Return (x, y) of the center of cell containing provided text 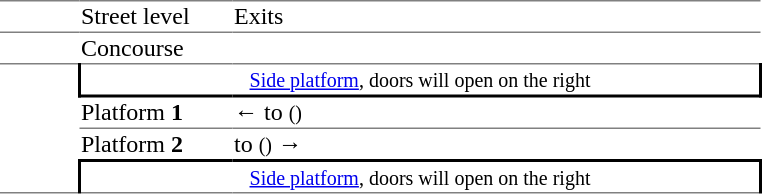
Concourse (156, 48)
Platform 2 (156, 144)
Platform 1 (156, 112)
to () → (496, 144)
Exits (496, 17)
Street level (156, 17)
← to () (496, 112)
